Scan for the cell matching the given text and deliver its [x, y] coordinate at center. 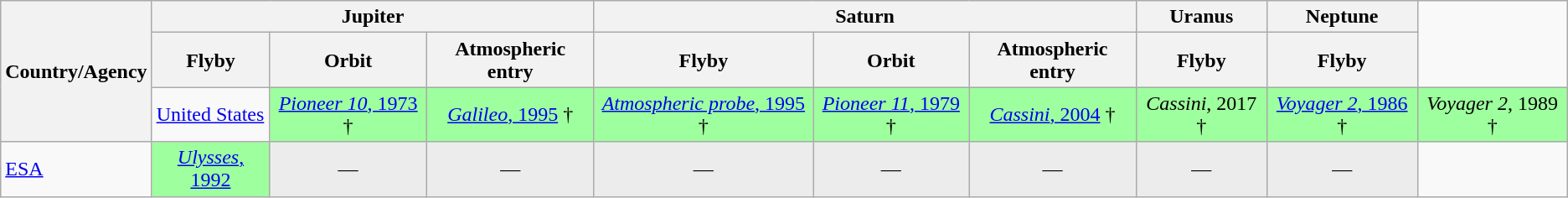
Galileo, 1995 † [510, 114]
Cassini, 2017 † [1201, 114]
United States [211, 114]
Atmospheric probe, 1995 † [704, 114]
Uranus [1201, 17]
Pioneer 10, 1973 † [348, 114]
Neptune [1342, 17]
ESA [76, 169]
Country/Agency [76, 71]
Pioneer 11, 1979 † [891, 114]
Voyager 2, 1989 † [1493, 114]
Cassini, 2004 † [1053, 114]
Jupiter [373, 17]
Voyager 2, 1986 † [1342, 114]
Saturn [864, 17]
Ulysses, 1992 [211, 169]
